Determine the [X, Y] coordinate at the center of the cell enclosing the given text.  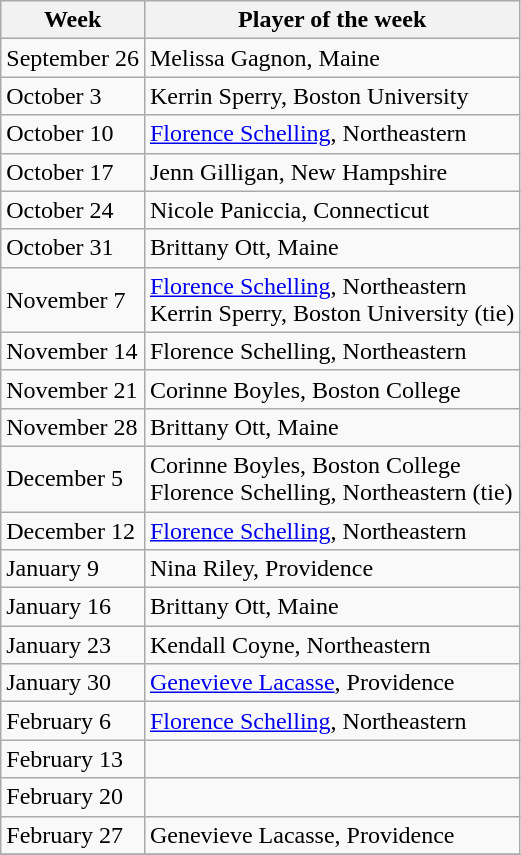
Florence Schelling, NortheasternKerrin Sperry, Boston University (tie) [332, 300]
February 20 [73, 797]
December 12 [73, 531]
October 24 [73, 210]
Player of the week [332, 20]
November 21 [73, 389]
December 5 [73, 478]
Corinne Boyles, Boston College [332, 389]
November 28 [73, 427]
Nina Riley, Providence [332, 569]
October 17 [73, 172]
October 31 [73, 248]
Melissa Gagnon, Maine [332, 58]
Kerrin Sperry, Boston University [332, 96]
October 10 [73, 134]
Week [73, 20]
Nicole Paniccia, Connecticut [332, 210]
November 14 [73, 351]
February 6 [73, 721]
September 26 [73, 58]
February 27 [73, 835]
Jenn Gilligan, New Hampshire [332, 172]
January 23 [73, 645]
Corinne Boyles, Boston CollegeFlorence Schelling, Northeastern (tie) [332, 478]
October 3 [73, 96]
January 9 [73, 569]
January 30 [73, 683]
November 7 [73, 300]
February 13 [73, 759]
Kendall Coyne, Northeastern [332, 645]
January 16 [73, 607]
